Scan for the cell matching the given text and deliver its [x, y] coordinate at center. 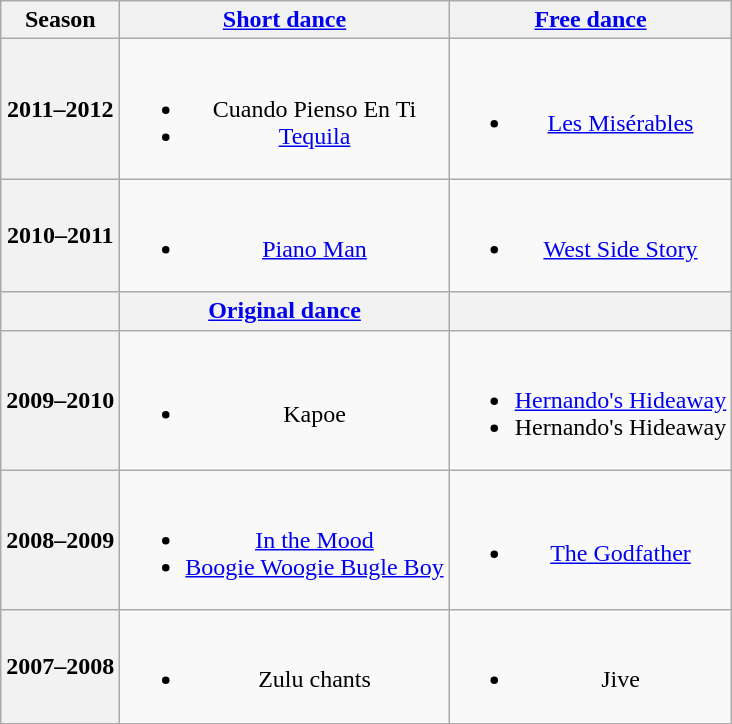
Cuando Pienso En Ti Tequila [284, 109]
Jive [590, 666]
Original dance [284, 311]
Zulu chants [284, 666]
Kapoe [284, 400]
2007–2008 [60, 666]
The Godfather [590, 540]
In the Mood Boogie Woogie Bugle Boy [284, 540]
Hernando's Hideaway Hernando's Hideaway [590, 400]
Short dance [284, 20]
Free dance [590, 20]
Season [60, 20]
Piano Man [284, 236]
2010–2011 [60, 236]
2008–2009 [60, 540]
Les Misérables [590, 109]
2011–2012 [60, 109]
2009–2010 [60, 400]
West Side Story [590, 236]
